Pinpoint the cell where the given text exists, returning its [x, y] midpoint coordinate. 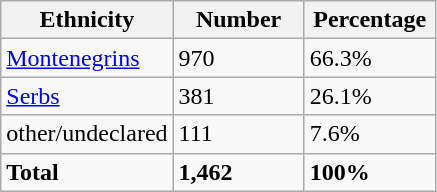
381 [238, 96]
970 [238, 58]
other/undeclared [87, 134]
Serbs [87, 96]
111 [238, 134]
1,462 [238, 172]
Montenegrins [87, 58]
Ethnicity [87, 20]
100% [370, 172]
Percentage [370, 20]
26.1% [370, 96]
Number [238, 20]
66.3% [370, 58]
7.6% [370, 134]
Total [87, 172]
